Identify which cell holds the provided text, then report its [X, Y] central coordinate. 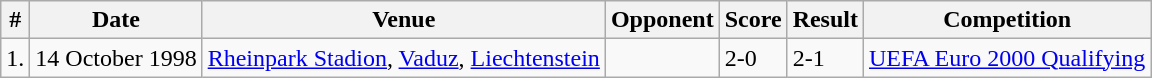
1. [16, 58]
Score [753, 20]
Competition [1008, 20]
2-0 [753, 58]
Result [825, 20]
14 October 1998 [116, 58]
Rheinpark Stadion, Vaduz, Liechtenstein [404, 58]
Venue [404, 20]
UEFA Euro 2000 Qualifying [1008, 58]
2-1 [825, 58]
# [16, 20]
Opponent [662, 20]
Date [116, 20]
